Pinpoint the cell where the given text exists, returning its [x, y] midpoint coordinate. 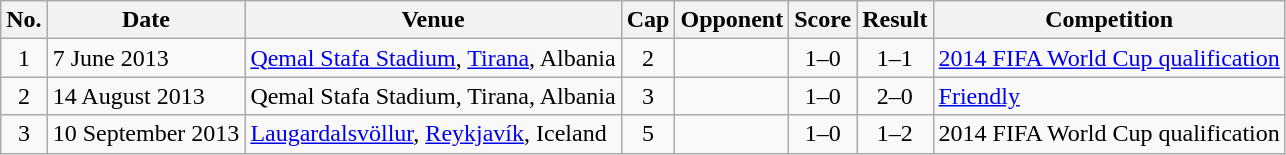
Cap [648, 20]
Competition [1109, 20]
1–2 [895, 134]
2–0 [895, 96]
14 August 2013 [146, 96]
Opponent [732, 20]
1–1 [895, 58]
Score [823, 20]
Date [146, 20]
5 [648, 134]
1 [24, 58]
10 September 2013 [146, 134]
No. [24, 20]
Laugardalsvöllur, Reykjavík, Iceland [433, 134]
Friendly [1109, 96]
Venue [433, 20]
7 June 2013 [146, 58]
Result [895, 20]
